Detect which cell encompasses the target text, then output its [x, y] center coordinate. 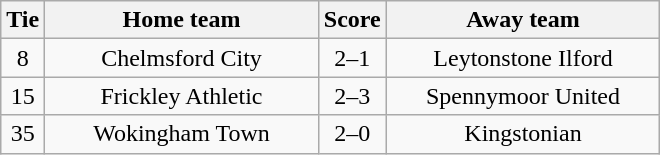
35 [23, 134]
Spennymoor United [523, 96]
8 [23, 58]
Leytonstone Ilford [523, 58]
Chelmsford City [182, 58]
Away team [523, 20]
Wokingham Town [182, 134]
2–3 [352, 96]
Home team [182, 20]
Score [352, 20]
Kingstonian [523, 134]
Tie [23, 20]
Frickley Athletic [182, 96]
2–0 [352, 134]
15 [23, 96]
2–1 [352, 58]
